Locate the cell with the specified text and output its (x, y) center coordinate. 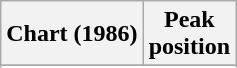
Peakposition (189, 34)
Chart (1986) (72, 34)
